For the text-containing cell, return its midpoint in (x, y) coordinate format. 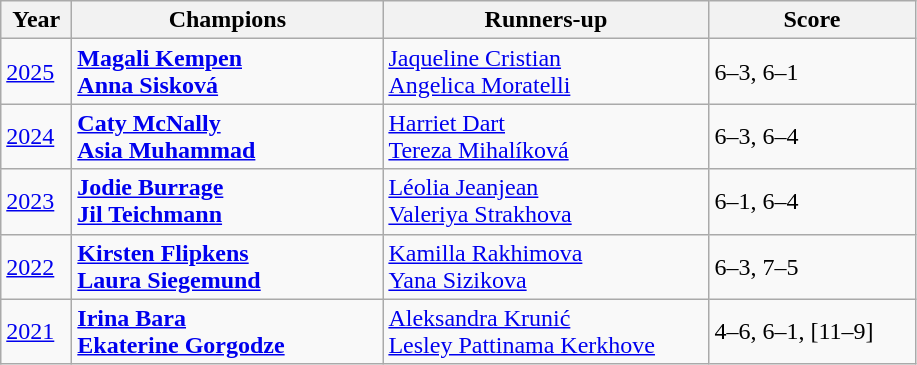
Harriet Dart Tereza Mihalíková (546, 136)
6–1, 6–4 (812, 202)
Caty McNally Asia Muhammad (228, 136)
6–3, 6–1 (812, 72)
Score (812, 20)
Runners-up (546, 20)
Irina Bara Ekaterine Gorgodze (228, 332)
2022 (36, 266)
4–6, 6–1, [11–9] (812, 332)
Kamilla Rakhimova Yana Sizikova (546, 266)
2025 (36, 72)
Jodie Burrage Jil Teichmann (228, 202)
Aleksandra Krunić Lesley Pattinama Kerkhove (546, 332)
2024 (36, 136)
2021 (36, 332)
Magali Kempen Anna Sisková (228, 72)
Kirsten Flipkens Laura Siegemund (228, 266)
6–3, 7–5 (812, 266)
Year (36, 20)
Champions (228, 20)
Léolia Jeanjean Valeriya Strakhova (546, 202)
Jaqueline Cristian Angelica Moratelli (546, 72)
2023 (36, 202)
6–3, 6–4 (812, 136)
